Return the (x, y) coordinate for the center point of the cell that contains the specified text.  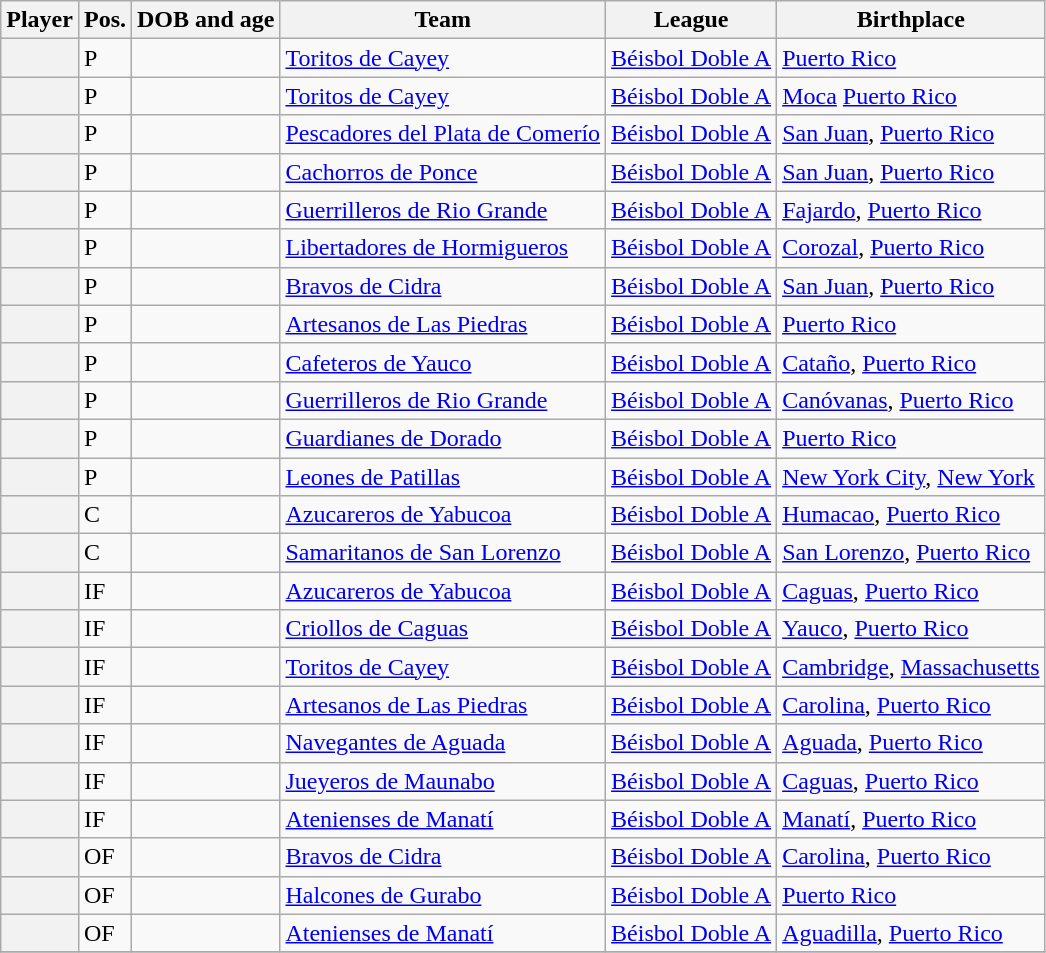
Aguada, Puerto Rico (911, 743)
Moca Puerto Rico (911, 96)
Samaritanos de San Lorenzo (443, 553)
Pescadores del Plata de Comerío (443, 134)
Cataño, Puerto Rico (911, 362)
Cambridge, Massachusetts (911, 667)
Canóvanas, Puerto Rico (911, 400)
Cafeteros de Yauco (443, 362)
San Lorenzo, Puerto Rico (911, 553)
Team (443, 20)
Player (40, 20)
Yauco, Puerto Rico (911, 629)
Corozal, Puerto Rico (911, 248)
Fajardo, Puerto Rico (911, 210)
Cachorros de Ponce (443, 172)
Humacao, Puerto Rico (911, 515)
Guardianes de Dorado (443, 438)
Manatí, Puerto Rico (911, 819)
Libertadores de Hormigueros (443, 248)
League (692, 20)
Birthplace (911, 20)
Halcones de Gurabo (443, 895)
New York City, New York (911, 477)
Pos. (104, 20)
Aguadilla, Puerto Rico (911, 933)
DOB and age (206, 20)
Jueyeros de Maunabo (443, 781)
Navegantes de Aguada (443, 743)
Criollos de Caguas (443, 629)
Leones de Patillas (443, 477)
